Find where the given text appears and provide that cell's center as (x, y) coordinate. 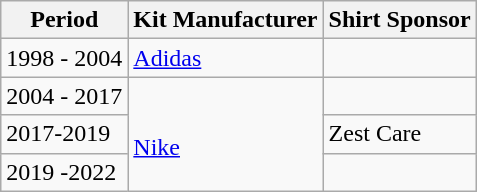
1998 - 2004 (64, 58)
Zest Care (400, 134)
Shirt Sponsor (400, 20)
2004 - 2017 (64, 96)
2019 -2022 (64, 172)
Kit Manufacturer (226, 20)
2017-2019 (64, 134)
Nike (226, 134)
Period (64, 20)
Adidas (226, 58)
